For the text-containing cell, return its midpoint in (X, Y) coordinate format. 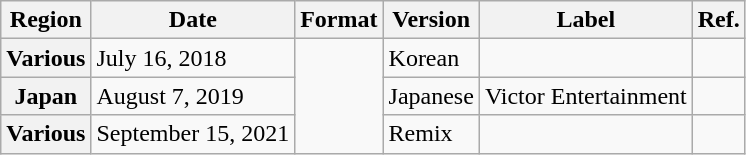
Version (431, 20)
Japanese (431, 96)
Date (193, 20)
July 16, 2018 (193, 58)
Format (339, 20)
Victor Entertainment (586, 96)
August 7, 2019 (193, 96)
September 15, 2021 (193, 134)
Region (46, 20)
Ref. (718, 20)
Remix (431, 134)
Japan (46, 96)
Korean (431, 58)
Label (586, 20)
